Return the [x, y] coordinate for the center point of the cell that contains the specified text.  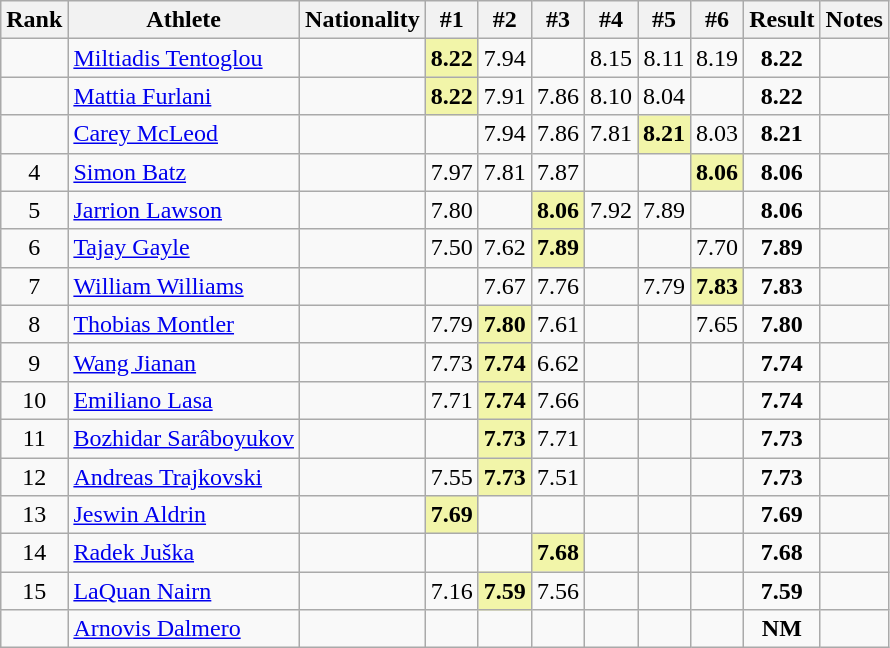
7.62 [504, 248]
9 [34, 362]
LaQuan Nairn [184, 591]
Jeswin Aldrin [184, 515]
12 [34, 477]
6 [34, 248]
15 [34, 591]
7.50 [452, 248]
NM [782, 629]
#3 [558, 20]
7.65 [718, 324]
8.15 [610, 58]
8.10 [610, 96]
Notes [854, 20]
#4 [610, 20]
8.11 [664, 58]
Carey McLeod [184, 134]
7.76 [558, 286]
7.16 [452, 591]
7.87 [558, 172]
7.51 [558, 477]
10 [34, 400]
11 [34, 438]
7 [34, 286]
7.91 [504, 96]
Simon Batz [184, 172]
7.55 [452, 477]
Arnovis Dalmero [184, 629]
7.66 [558, 400]
6.62 [558, 362]
Jarrion Lawson [184, 210]
4 [34, 172]
8.03 [718, 134]
#1 [452, 20]
Radek Juška [184, 553]
14 [34, 553]
7.70 [718, 248]
#6 [718, 20]
Athlete [184, 20]
5 [34, 210]
7.97 [452, 172]
Bozhidar Sarâboyukov [184, 438]
Miltiadis Tentoglou [184, 58]
#5 [664, 20]
Wang Jianan [184, 362]
Thobias Montler [184, 324]
8.04 [664, 96]
7.67 [504, 286]
Rank [34, 20]
Nationality [363, 20]
Result [782, 20]
8.19 [718, 58]
Tajay Gayle [184, 248]
Emiliano Lasa [184, 400]
William Williams [184, 286]
13 [34, 515]
Andreas Trajkovski [184, 477]
7.92 [610, 210]
8 [34, 324]
7.61 [558, 324]
7.56 [558, 591]
Mattia Furlani [184, 96]
#2 [504, 20]
